Return the [x, y] coordinate for the center point of the cell that contains the specified text.  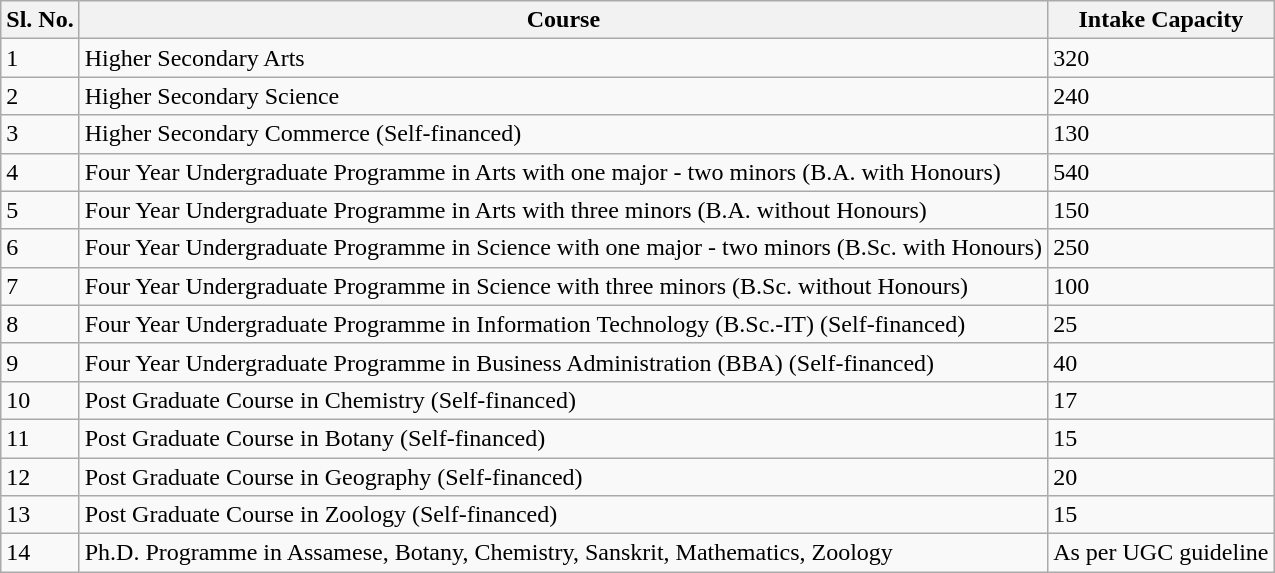
Higher Secondary Commerce (Self-financed) [563, 134]
Four Year Undergraduate Programme in Business Administration (BBA) (Self-financed) [563, 362]
20 [1161, 477]
Four Year Undergraduate Programme in Information Technology (B.Sc.-IT) (Self-financed) [563, 324]
8 [40, 324]
6 [40, 248]
12 [40, 477]
5 [40, 210]
Course [563, 20]
Four Year Undergraduate Programme in Science with three minors (B.Sc. without Honours) [563, 286]
40 [1161, 362]
Higher Secondary Arts [563, 58]
4 [40, 172]
320 [1161, 58]
Higher Secondary Science [563, 96]
250 [1161, 248]
11 [40, 438]
Intake Capacity [1161, 20]
100 [1161, 286]
17 [1161, 400]
130 [1161, 134]
150 [1161, 210]
Sl. No. [40, 20]
240 [1161, 96]
Four Year Undergraduate Programme in Arts with three minors (B.A. without Honours) [563, 210]
25 [1161, 324]
14 [40, 553]
Four Year Undergraduate Programme in Science with one major - two minors (B.Sc. with Honours) [563, 248]
As per UGC guideline [1161, 553]
540 [1161, 172]
2 [40, 96]
1 [40, 58]
Post Graduate Course in Chemistry (Self-financed) [563, 400]
Four Year Undergraduate Programme in Arts with one major - two minors (B.A. with Honours) [563, 172]
Post Graduate Course in Zoology (Self-financed) [563, 515]
13 [40, 515]
9 [40, 362]
Post Graduate Course in Geography (Self-financed) [563, 477]
10 [40, 400]
7 [40, 286]
Ph.D. Programme in Assamese, Botany, Chemistry, Sanskrit, Mathematics, Zoology [563, 553]
Post Graduate Course in Botany (Self-financed) [563, 438]
3 [40, 134]
